Pinpoint the cell where the given text exists, returning its (X, Y) midpoint coordinate. 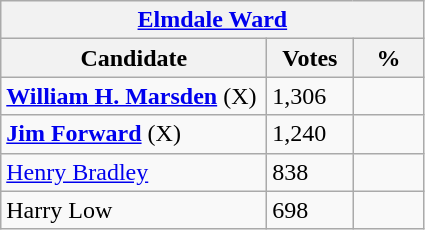
Votes (310, 58)
Henry Bradley (134, 172)
Harry Low (134, 210)
Jim Forward (X) (134, 134)
William H. Marsden (X) (134, 96)
1,240 (310, 134)
Candidate (134, 58)
Elmdale Ward (212, 20)
% (388, 58)
698 (310, 210)
1,306 (310, 96)
838 (310, 172)
